Find where the given text appears and provide that cell's center as [x, y] coordinate. 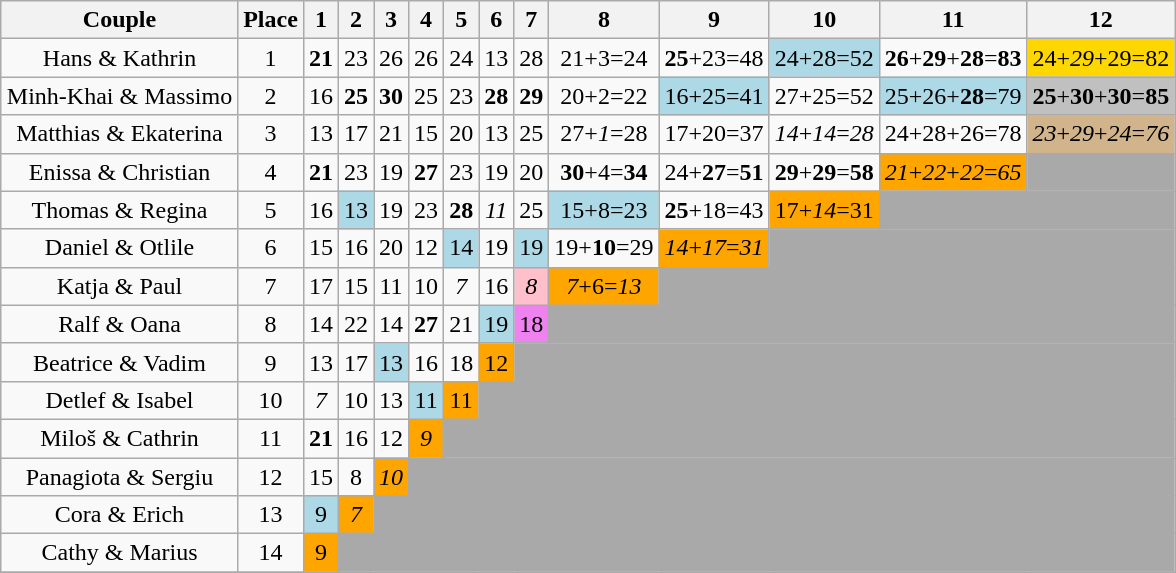
23+29+24=76 [1101, 134]
Enissa & Christian [119, 172]
14+17=31 [714, 248]
Ralf & Oana [119, 324]
17+20=37 [714, 134]
Cathy & Marius [119, 553]
20+2=22 [604, 96]
7+6=13 [604, 286]
27+1=28 [604, 134]
21+22+22=65 [953, 172]
24 [462, 58]
14+14=28 [824, 134]
Matthias & Ekaterina [119, 134]
24+29+29=82 [1101, 58]
30 [392, 96]
29+29=58 [824, 172]
17+14=31 [824, 210]
24+28=52 [824, 58]
26+29+28=83 [953, 58]
25+18=43 [714, 210]
Katja & Paul [119, 286]
Detlef & Isabel [119, 400]
30+4=34 [604, 172]
29 [532, 96]
15+8=23 [604, 210]
25+26+28=79 [953, 96]
Miloš & Cathrin [119, 438]
27+25=52 [824, 96]
Thomas & Regina [119, 210]
16+25=41 [714, 96]
22 [356, 324]
21+3=24 [604, 58]
Hans & Kathrin [119, 58]
Couple [119, 20]
Beatrice & Vadim [119, 362]
Minh-Khai & Massimo [119, 96]
Panagiota & Sergiu [119, 477]
Place [271, 20]
24+28+26=78 [953, 134]
25+23=48 [714, 58]
25+30+30=85 [1101, 96]
Daniel & Otlile [119, 248]
19+10=29 [604, 248]
24+27=51 [714, 172]
Cora & Erich [119, 515]
